For the text-containing cell, return its midpoint in (X, Y) coordinate format. 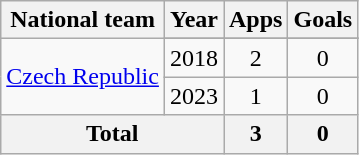
Year (194, 20)
2 (256, 58)
2018 (194, 58)
Czech Republic (83, 77)
2023 (194, 96)
1 (256, 96)
National team (83, 20)
Apps (256, 20)
3 (256, 134)
Goals (323, 20)
Total (112, 134)
